Search for the cell housing the specified text and yield its (X, Y) center coordinate. 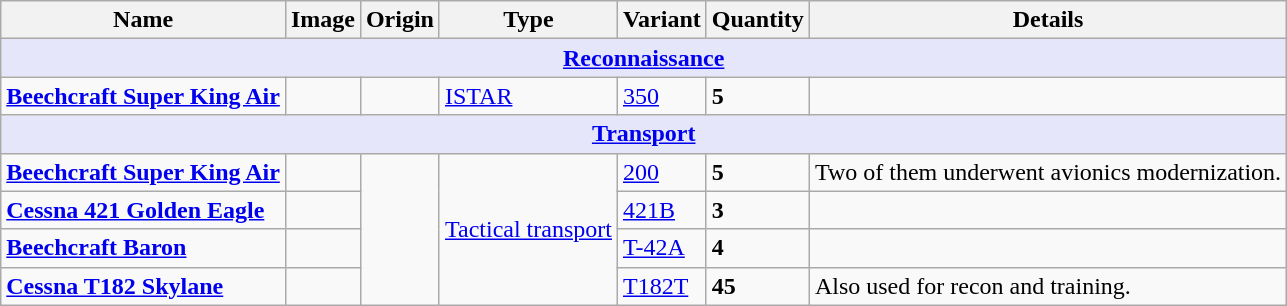
Tactical transport (528, 229)
45 (758, 286)
Reconnaissance (644, 58)
Transport (644, 134)
Details (1048, 20)
Beechcraft Baron (144, 248)
Cessna 421 Golden Eagle (144, 210)
Type (528, 20)
421B (662, 210)
Image (322, 20)
Also used for recon and training. (1048, 286)
T-42A (662, 248)
Variant (662, 20)
Cessna T182 Skylane (144, 286)
T182T (662, 286)
Name (144, 20)
Two of them underwent avionics modernization. (1048, 172)
Origin (400, 20)
Quantity (758, 20)
ISTAR (528, 96)
4 (758, 248)
3 (758, 210)
350 (662, 96)
200 (662, 172)
